Identify which cell holds the provided text, then report its (x, y) central coordinate. 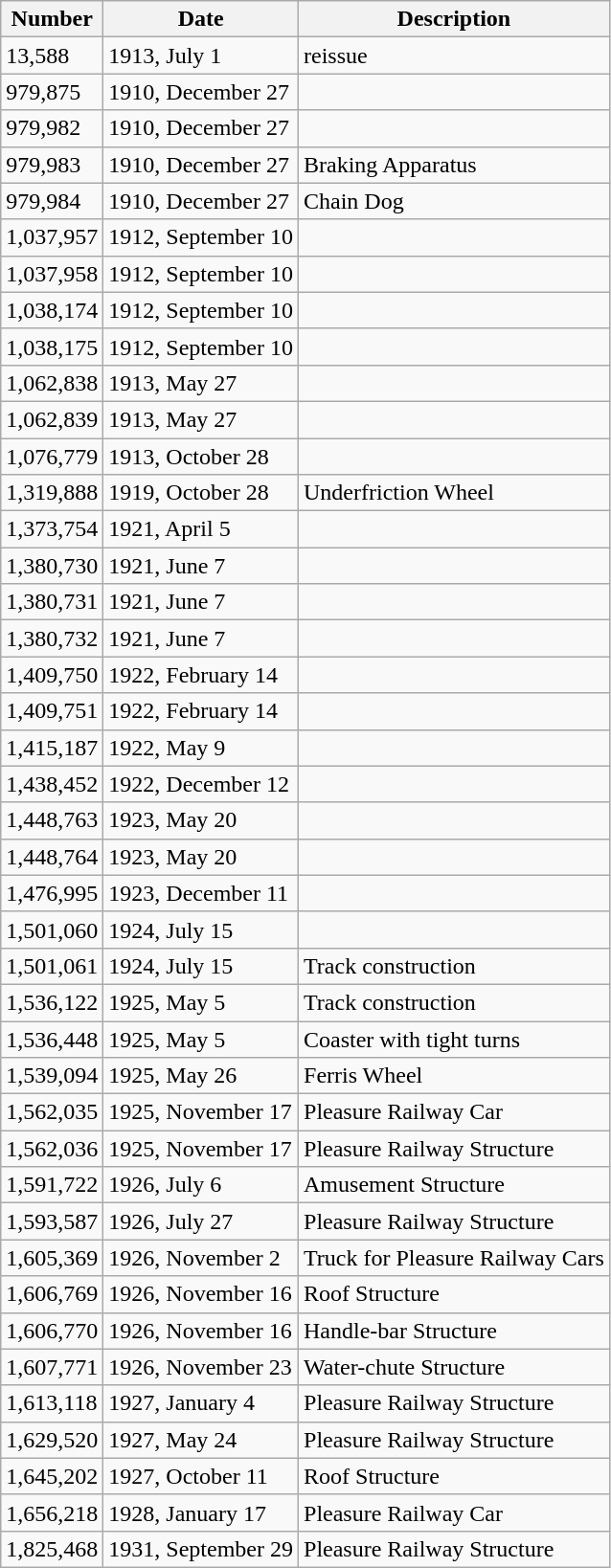
1913, October 28 (201, 457)
1,038,175 (52, 347)
1,409,751 (52, 711)
979,875 (52, 92)
1,562,035 (52, 1112)
Handle-bar Structure (454, 1331)
1,409,750 (52, 675)
Chain Dog (454, 201)
Water-chute Structure (454, 1367)
1,037,958 (52, 274)
1925, May 26 (201, 1076)
1926, July 27 (201, 1221)
Amusement Structure (454, 1185)
979,982 (52, 128)
1922, May 9 (201, 748)
1927, May 24 (201, 1440)
1,380,732 (52, 638)
1,606,769 (52, 1294)
1,415,187 (52, 748)
Underfriction Wheel (454, 493)
1,536,122 (52, 1002)
1,629,520 (52, 1440)
Number (52, 19)
1927, January 4 (201, 1403)
1,380,731 (52, 602)
1,476,995 (52, 893)
1,825,468 (52, 1549)
1,605,369 (52, 1258)
1,373,754 (52, 529)
13,588 (52, 56)
1926, November 2 (201, 1258)
1,536,448 (52, 1039)
1927, October 11 (201, 1476)
1928, January 17 (201, 1512)
1,645,202 (52, 1476)
1931, September 29 (201, 1549)
1,062,839 (52, 419)
979,984 (52, 201)
979,983 (52, 165)
1,613,118 (52, 1403)
1,606,770 (52, 1331)
Coaster with tight turns (454, 1039)
1,591,722 (52, 1185)
1,607,771 (52, 1367)
1,539,094 (52, 1076)
1919, October 28 (201, 493)
1,656,218 (52, 1512)
1,448,763 (52, 820)
1,448,764 (52, 857)
Description (454, 19)
1923, December 11 (201, 893)
1,319,888 (52, 493)
1921, April 5 (201, 529)
1,438,452 (52, 784)
1,593,587 (52, 1221)
1926, November 23 (201, 1367)
1,038,174 (52, 310)
1,501,060 (52, 930)
1,037,957 (52, 237)
Date (201, 19)
1926, July 6 (201, 1185)
Truck for Pleasure Railway Cars (454, 1258)
reissue (454, 56)
1922, December 12 (201, 784)
1,562,036 (52, 1149)
Ferris Wheel (454, 1076)
1,062,838 (52, 383)
1,501,061 (52, 966)
1,076,779 (52, 457)
1,380,730 (52, 566)
Braking Apparatus (454, 165)
1913, July 1 (201, 56)
